Determine the [x, y] coordinate at the center of the cell enclosing the given text.  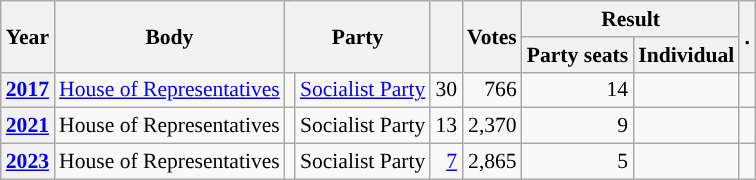
Result [631, 19]
Party [358, 36]
30 [446, 90]
2017 [28, 90]
5 [578, 162]
Party seats [578, 55]
766 [492, 90]
. [747, 36]
Body [170, 36]
2021 [28, 126]
Year [28, 36]
Votes [492, 36]
14 [578, 90]
2,370 [492, 126]
Individual [686, 55]
2,865 [492, 162]
13 [446, 126]
9 [578, 126]
7 [446, 162]
2023 [28, 162]
